Capture the cell that displays the provided text and extract its (x, y) central coordinate. 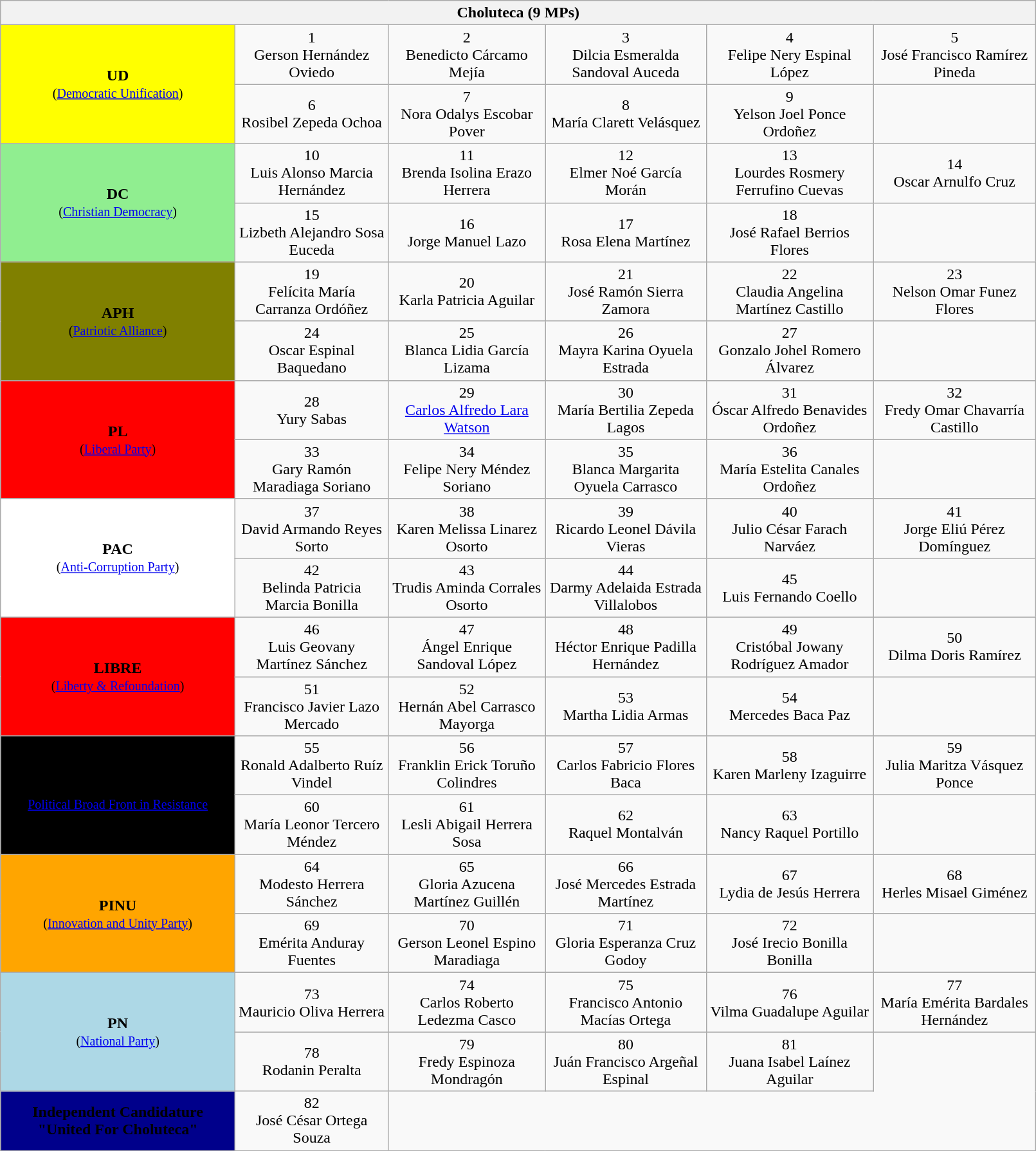
29Carlos Alfredo Lara Watson (467, 410)
PINU(Innovation and Unity Party) (118, 914)
68Herles Misael Giménez (954, 884)
50Dilma Doris Ramírez (954, 647)
74Carlos Roberto Ledezma Casco (467, 1002)
75Francisco Antonio Macías Ortega (626, 1002)
2Benedicto Cárcamo Mejía (467, 55)
Independent Candidature "United For Choluteca" (118, 1121)
7Nora Odalys Escobar Pover (467, 114)
35Blanca Margarita Oyuela Carrasco (626, 469)
66José Mercedes Estrada Martínez (626, 884)
APH(Patriotic Alliance) (118, 321)
21José Ramón Sierra Zamora (626, 291)
40Julio César Farach Narváez (790, 528)
37David Armando Reyes Sorto (311, 528)
34Felipe Nery Méndez Soriano (467, 469)
8María Clarett Velásquez (626, 114)
27Gonzalo Johel Romero Álvarez (790, 351)
10Luis Alonso Marcia Hernández (311, 173)
19Felícita María Carranza Ordóñez (311, 291)
DC(Christian Democracy) (118, 203)
48Héctor Enrique Padilla Hernández (626, 647)
PAC(Anti-Corruption Party) (118, 558)
44Darmy Adelaida Estrada Villalobos (626, 587)
77María Emérita Bardales Hernández (954, 1002)
73Mauricio Oliva Herrera (311, 1002)
79Fredy Espinoza Mondragón (467, 1062)
36María Estelita Canales Ordoñez (790, 469)
FAPER(Political Broad Front in Resistance) (118, 795)
78Rodanin Peralta (311, 1062)
18José Rafael Berrios Flores (790, 232)
45Luis Fernando Coello (790, 587)
UD(Democratic Unification) (118, 84)
55Ronald Adalberto Ruíz Vindel (311, 766)
71Gloria Esperanza Cruz Godoy (626, 943)
43Trudis Aminda Corrales Osorto (467, 587)
72José Irecio Bonilla Bonilla (790, 943)
PL(Liberal Party) (118, 439)
80Juán Francisco Argeñal Espinal (626, 1062)
47Ángel Enrique Sandoval López (467, 647)
11Brenda Isolina Erazo Herrera (467, 173)
Choluteca (9 MPs) (518, 13)
60María Leonor Tercero Méndez (311, 825)
38Karen Melissa Linarez Osorto (467, 528)
1Gerson Hernández Oviedo (311, 55)
22Claudia Angelina Martínez Castillo (790, 291)
PN(National Party) (118, 1032)
64Modesto Herrera Sánchez (311, 884)
14Oscar Arnulfo Cruz (954, 173)
58Karen Marleny Izaguirre (790, 766)
63Nancy Raquel Portillo (790, 825)
16Jorge Manuel Lazo (467, 232)
LIBRE(Liberty & Refoundation) (118, 676)
9Yelson Joel Ponce Ordoñez (790, 114)
15Lizbeth Alejandro Sosa Euceda (311, 232)
67Lydia de Jesús Herrera (790, 884)
81Juana Isabel Laínez Aguilar (790, 1062)
26Mayra Karina Oyuela Estrada (626, 351)
46Luis Geovany Martínez Sánchez (311, 647)
24Oscar Espinal Baquedano (311, 351)
59Julia Maritza Vásquez Ponce (954, 766)
17Rosa Elena Martínez (626, 232)
53Martha Lidia Armas (626, 706)
69Emérita Anduray Fuentes (311, 943)
82José César Ortega Souza (311, 1121)
30María Bertilia Zepeda Lagos (626, 410)
57Carlos Fabricio Flores Baca (626, 766)
76Vilma Guadalupe Aguilar (790, 1002)
4Felipe Nery Espinal López (790, 55)
56Franklin Erick Toruño Colindres (467, 766)
41Jorge Eliú Pérez Domínguez (954, 528)
20Karla Patricia Aguilar (467, 291)
6Rosibel Zepeda Ochoa (311, 114)
49Cristóbal Jowany Rodríguez Amador (790, 647)
28Yury Sabas (311, 410)
62Raquel Montalván (626, 825)
51Francisco Javier Lazo Mercado (311, 706)
3Dilcia Esmeralda Sandoval Auceda (626, 55)
32Fredy Omar Chavarría Castillo (954, 410)
13Lourdes Rosmery Ferrufino Cuevas (790, 173)
52Hernán Abel Carrasco Mayorga (467, 706)
5José Francisco Ramírez Pineda (954, 55)
65Gloria Azucena Martínez Guillén (467, 884)
54Mercedes Baca Paz (790, 706)
31Óscar Alfredo Benavides Ordoñez (790, 410)
12Elmer Noé García Morán (626, 173)
25Blanca Lidia García Lizama (467, 351)
39Ricardo Leonel Dávila Vieras (626, 528)
70Gerson Leonel Espino Maradiaga (467, 943)
33Gary Ramón Maradiaga Soriano (311, 469)
23Nelson Omar Funez Flores (954, 291)
42Belinda Patricia Marcia Bonilla (311, 587)
61Lesli Abigail Herrera Sosa (467, 825)
